Output the [X, Y] coordinate of the center of the cell containing the given text.  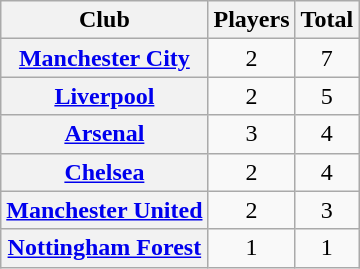
Club [104, 20]
Arsenal [104, 134]
Nottingham Forest [104, 248]
Manchester United [104, 210]
Total [327, 20]
Liverpool [104, 96]
Manchester City [104, 58]
7 [327, 58]
5 [327, 96]
Players [252, 20]
Chelsea [104, 172]
